Determine the (x, y) coordinate at the center of the cell enclosing the given text.  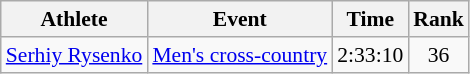
Event (240, 19)
36 (438, 55)
2:33:10 (370, 55)
Serhiy Rysenko (74, 55)
Time (370, 19)
Men's cross-country (240, 55)
Rank (438, 19)
Athlete (74, 19)
